Return the (x, y) coordinate for the center point of the cell that contains the specified text.  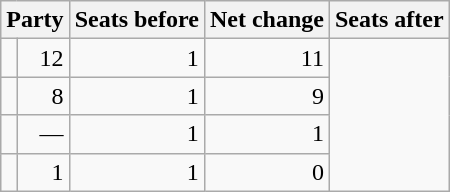
Net change (266, 20)
Party (35, 20)
Seats after (389, 20)
Seats before (136, 20)
8 (43, 96)
11 (266, 58)
— (43, 134)
9 (266, 96)
0 (266, 172)
12 (43, 58)
